Capture the cell that displays the provided text and extract its (X, Y) central coordinate. 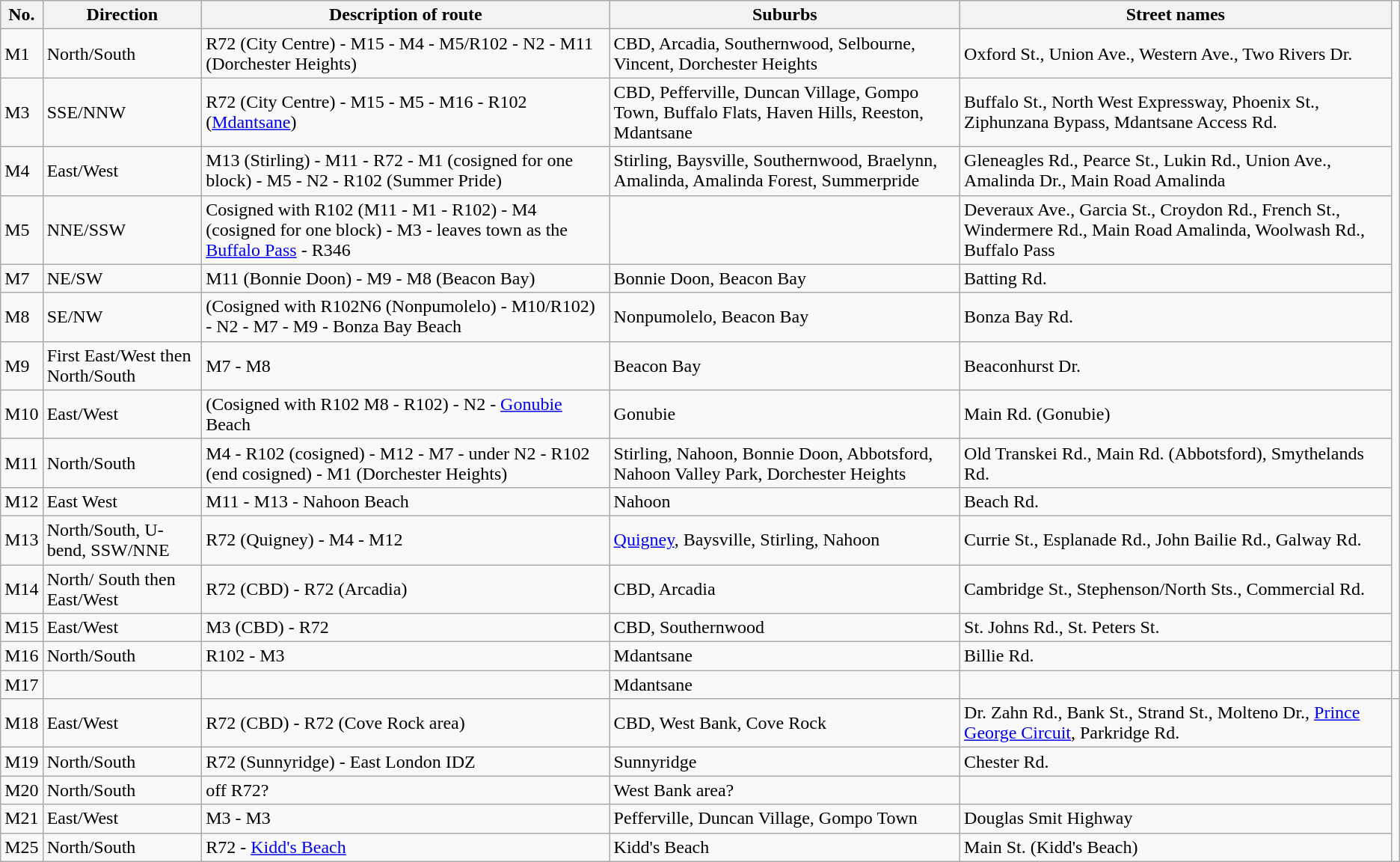
Sunnyridge (785, 762)
M11 - M13 - Nahoon Beach (405, 501)
M5 (22, 230)
St. Johns Rd., St. Peters St. (1176, 628)
Street names (1176, 15)
Kidd's Beach (785, 847)
SE/NW (122, 317)
M4 (22, 171)
Description of route (405, 15)
Beach Rd. (1176, 501)
M8 (22, 317)
M25 (22, 847)
Direction (122, 15)
R72 (CBD) - R72 (Arcadia) (405, 588)
Stirling, Nahoon, Bonnie Doon, Abbotsford, Nahoon Valley Park, Dorchester Heights (785, 462)
CBD, Pefferville, Duncan Village, Gompo Town, Buffalo Flats, Haven Hills, Reeston, Mdantsane (785, 112)
Old Transkei Rd., Main Rd. (Abbotsford), Smythelands Rd. (1176, 462)
(Cosigned with R102N6 (Nonpumolelo) - M10/R102) - N2 - M7 - M9 - Bonza Bay Beach (405, 317)
Suburbs (785, 15)
M19 (22, 762)
Deveraux Ave., Garcia St., Croydon Rd., French St., Windermere Rd., Main Road Amalinda, Woolwash Rd., Buffalo Pass (1176, 230)
North/South, U-bend, SSW/NNE (122, 540)
Pefferville, Duncan Village, Gompo Town (785, 819)
R72 (Sunnyridge) - East London IDZ (405, 762)
R72 (CBD) - R72 (Cove Rock area) (405, 723)
Buffalo St., North West Expressway, Phoenix St., Ziphunzana Bypass, Mdantsane Access Rd. (1176, 112)
M13 (22, 540)
CBD, West Bank, Cove Rock (785, 723)
M3 (CBD) - R72 (405, 628)
Bonnie Doon, Beacon Bay (785, 278)
First East/West then North/South (122, 365)
M11 (22, 462)
M10 (22, 415)
R72 (City Centre) - M15 - M4 - M5/R102 - N2 - M11 (Dorchester Heights) (405, 54)
CBD, Southernwood (785, 628)
CBD, Arcadia, Southernwood, Selbourne, Vincent, Dorchester Heights (785, 54)
Stirling, Baysville, Southernwood, Braelynn, Amalinda, Amalinda Forest, Summerpride (785, 171)
R72 - Kidd's Beach (405, 847)
Chester Rd. (1176, 762)
Bonza Bay Rd. (1176, 317)
CBD, Arcadia (785, 588)
M12 (22, 501)
M3 (22, 112)
Dr. Zahn Rd., Bank St., Strand St., Molteno Dr., Prince George Circuit, Parkridge Rd. (1176, 723)
Quigney, Baysville, Stirling, Nahoon (785, 540)
M18 (22, 723)
SSE/NNW (122, 112)
M3 - M3 (405, 819)
M21 (22, 819)
M9 (22, 365)
M15 (22, 628)
Douglas Smit Highway (1176, 819)
North/ South then East/West (122, 588)
M14 (22, 588)
East West (122, 501)
Main Rd. (Gonubie) (1176, 415)
R102 - M3 (405, 656)
(Cosigned with R102 M8 - R102) - N2 - Gonubie Beach (405, 415)
Oxford St., Union Ave., Western Ave., Two Rivers Dr. (1176, 54)
West Bank area? (785, 790)
Currie St., Esplanade Rd., John Bailie Rd., Galway Rd. (1176, 540)
M1 (22, 54)
Nahoon (785, 501)
M11 (Bonnie Doon) - M9 - M8 (Beacon Bay) (405, 278)
M13 (Stirling) - M11 - R72 - M1 (cosigned for one block) - M5 - N2 - R102 (Summer Pride) (405, 171)
M4 - R102 (cosigned) - M12 - M7 - under N2 - R102 (end cosigned) - M1 (Dorchester Heights) (405, 462)
Cosigned with R102 (M11 - M1 - R102) - M4 (cosigned for one block) - M3 - leaves town as the Buffalo Pass - R346 (405, 230)
Gonubie (785, 415)
M16 (22, 656)
M7 (22, 278)
Cambridge St., Stephenson/North Sts., Commercial Rd. (1176, 588)
Gleneagles Rd., Pearce St., Lukin Rd., Union Ave., Amalinda Dr., Main Road Amalinda (1176, 171)
Billie Rd. (1176, 656)
M17 (22, 685)
NE/SW (122, 278)
Batting Rd. (1176, 278)
M7 - M8 (405, 365)
NNE/SSW (122, 230)
Beacon Bay (785, 365)
No. (22, 15)
Main St. (Kidd's Beach) (1176, 847)
Nonpumolelo, Beacon Bay (785, 317)
R72 (City Centre) - M15 - M5 - M16 - R102 (Mdantsane) (405, 112)
M20 (22, 790)
R72 (Quigney) - M4 - M12 (405, 540)
Beaconhurst Dr. (1176, 365)
off R72? (405, 790)
